For the text-containing cell, return its midpoint in [x, y] coordinate format. 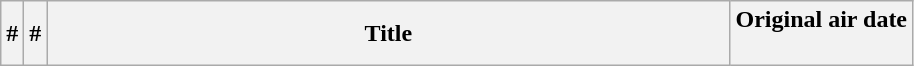
Original air date [822, 34]
Title [388, 34]
